Locate the cell with the specified text and output its [x, y] center coordinate. 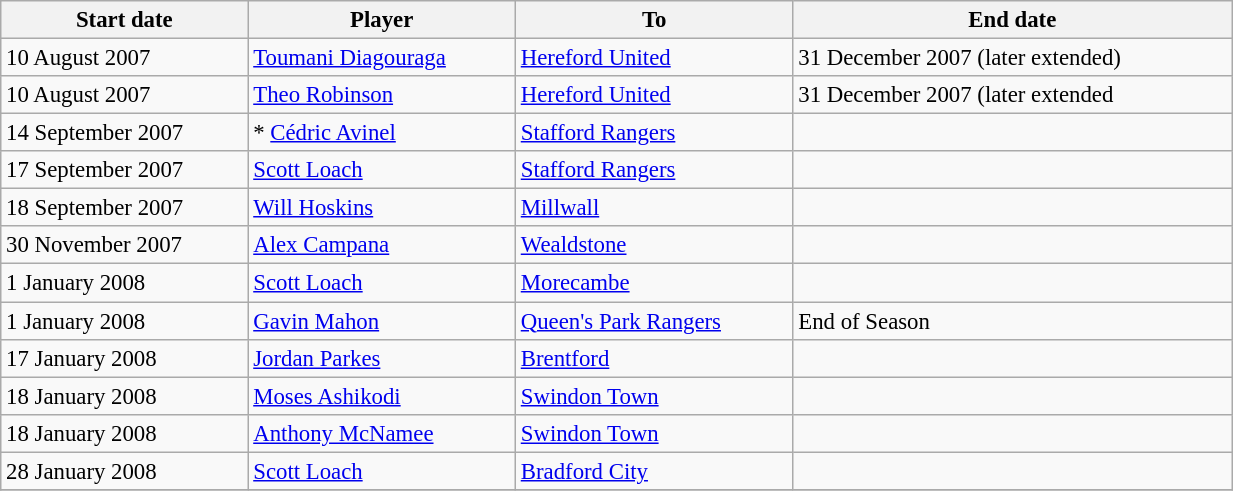
Will Hoskins [382, 208]
14 September 2007 [124, 133]
Alex Campana [382, 245]
17 September 2007 [124, 170]
17 January 2008 [124, 358]
31 December 2007 (later extended) [1012, 58]
Moses Ashikodi [382, 396]
18 September 2007 [124, 208]
28 January 2008 [124, 471]
Millwall [654, 208]
31 December 2007 (later extended [1012, 95]
Wealdstone [654, 245]
* Cédric Avinel [382, 133]
To [654, 20]
End of Season [1012, 321]
Queen's Park Rangers [654, 321]
Toumani Diagouraga [382, 58]
End date [1012, 20]
Jordan Parkes [382, 358]
Theo Robinson [382, 95]
Morecambe [654, 283]
30 November 2007 [124, 245]
Brentford [654, 358]
Gavin Mahon [382, 321]
Anthony McNamee [382, 433]
Player [382, 20]
Bradford City [654, 471]
Start date [124, 20]
